Return the [X, Y] coordinate for the center point of the cell that contains the specified text.  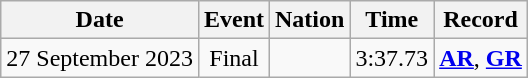
27 September 2023 [100, 58]
Time [392, 20]
Record [481, 20]
AR, GR [481, 58]
Date [100, 20]
Event [234, 20]
Final [234, 58]
Nation [310, 20]
3:37.73 [392, 58]
